Provide the (x, y) coordinate of the cell's center where the given text is located.  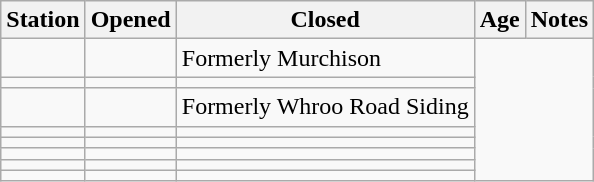
Formerly Whroo Road Siding (325, 107)
Notes (559, 20)
Closed (325, 20)
Opened (130, 20)
Formerly Murchison (325, 58)
Station (43, 20)
Age (500, 20)
